From the cell containing the given text, extract its center point as (x, y) coordinate. 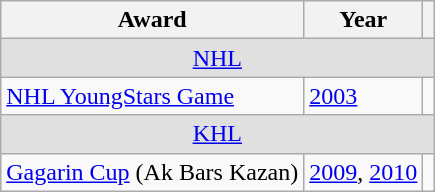
NHL (218, 58)
Year (364, 20)
Award (152, 20)
NHL YoungStars Game (152, 96)
2003 (364, 96)
KHL (218, 134)
Gagarin Cup (Ak Bars Kazan) (152, 172)
2009, 2010 (364, 172)
